Return the (x, y) coordinate for the center point of the cell that contains the specified text.  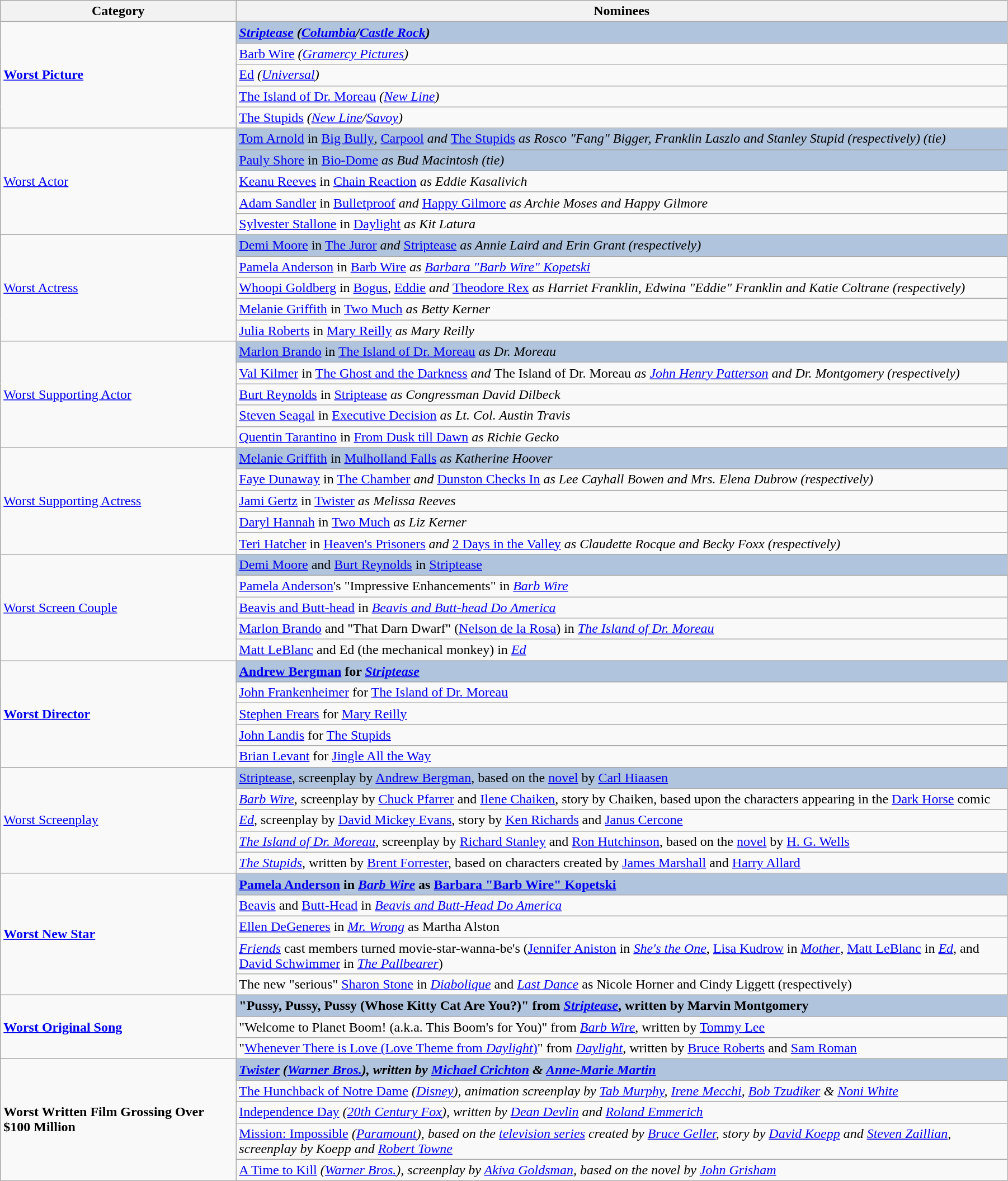
Andrew Bergman for Striptease (622, 671)
Independence Day (20th Century Fox), written by Dean Devlin and Roland Emmerich (622, 1112)
John Landis for The Stupids (622, 735)
Tom Arnold in Big Bully, Carpool and The Stupids as Rosco "Fang" Bigger, Franklin Laszlo and Stanley Stupid (respectively) (tie) (622, 139)
Burt Reynolds in Striptease as Congressman David Dilbeck (622, 394)
Ed, screenplay by David Mickey Evans, story by Ken Richards and Janus Cercone (622, 820)
Jami Gertz in Twister as Melissa Reeves (622, 501)
Ed (Universal) (622, 75)
Worst Supporting Actor (119, 394)
Barb Wire (Gramercy Pictures) (622, 54)
Sylvester Stallone in Daylight as Kit Latura (622, 224)
Beavis and Butt-head in Beavis and Butt-head Do America (622, 607)
Marlon Brando in The Island of Dr. Moreau as Dr. Moreau (622, 352)
Demi Moore and Burt Reynolds in Striptease (622, 564)
John Frankenheimer for The Island of Dr. Moreau (622, 693)
Nominees (622, 11)
Striptease, screenplay by Andrew Bergman, based on the novel by Carl Hiaasen (622, 778)
A Time to Kill (Warner Bros.), screenplay by Akiva Goldsman, based on the novel by John Grisham (622, 1170)
The new "serious" Sharon Stone in Diabolique and Last Dance as Nicole Horner and Cindy Liggett (respectively) (622, 985)
Quentin Tarantino in From Dusk till Dawn as Richie Gecko (622, 437)
Marlon Brando and "That Darn Dwarf" (Nelson de la Rosa) in The Island of Dr. Moreau (622, 629)
Worst Screen Couple (119, 607)
Pamela Anderson's "Impressive Enhancements" in Barb Wire (622, 586)
Matt LeBlanc and Ed (the mechanical monkey) in Ed (622, 650)
Ellen DeGeneres in Mr. Wrong as Martha Alston (622, 926)
The Stupids, written by Brent Forrester, based on characters created by James Marshall and Harry Allard (622, 863)
Worst Supporting Actress (119, 501)
Beavis and Butt-Head in Beavis and Butt-Head Do America (622, 905)
Daryl Hannah in Two Much as Liz Kerner (622, 522)
Worst Director (119, 714)
Worst Screenplay (119, 820)
Melanie Griffith in Mulholland Falls as Katherine Hoover (622, 458)
Twister (Warner Bros.), written by Michael Crichton & Anne-Marie Martin (622, 1070)
Worst Actress (119, 288)
Whoopi Goldberg in Bogus, Eddie and Theodore Rex as Harriet Franklin, Edwina "Eddie" Franklin and Katie Coltrane (respectively) (622, 288)
The Island of Dr. Moreau, screenplay by Richard Stanley and Ron Hutchinson, based on the novel by H. G. Wells (622, 841)
Adam Sandler in Bulletproof and Happy Gilmore as Archie Moses and Happy Gilmore (622, 203)
"Whenever There is Love (Love Theme from Daylight)" from Daylight, written by Bruce Roberts and Sam Roman (622, 1048)
Val Kilmer in The Ghost and the Darkness and The Island of Dr. Moreau as John Henry Patterson and Dr. Montgomery (respectively) (622, 373)
"Welcome to Planet Boom! (a.k.a. This Boom's for You)" from Barb Wire, written by Tommy Lee (622, 1027)
Julia Roberts in Mary Reilly as Mary Reilly (622, 331)
Stephen Frears for Mary Reilly (622, 714)
Worst Original Song (119, 1027)
The Hunchback of Notre Dame (Disney), animation screenplay by Tab Murphy, Irene Mecchi, Bob Tzudiker & Noni White (622, 1091)
Category (119, 11)
Demi Moore in The Juror and Striptease as Annie Laird and Erin Grant (respectively) (622, 245)
Striptease (Columbia/Castle Rock) (622, 32)
Brian Levant for Jingle All the Way (622, 756)
"Pussy, Pussy, Pussy (Whose Kitty Cat Are You?)" from Striptease, written by Marvin Montgomery (622, 1006)
Worst Picture (119, 75)
Barb Wire, screenplay by Chuck Pfarrer and Ilene Chaiken, story by Chaiken, based upon the characters appearing in the Dark Horse comic (622, 799)
Worst Actor (119, 181)
The Island of Dr. Moreau (New Line) (622, 96)
Faye Dunaway in The Chamber and Dunston Checks In as Lee Cayhall Bowen and Mrs. Elena Dubrow (respectively) (622, 479)
Keanu Reeves in Chain Reaction as Eddie Kasalivich (622, 181)
Worst Written Film Grossing Over $100 Million (119, 1120)
Pauly Shore in Bio-Dome as Bud Macintosh (tie) (622, 160)
Melanie Griffith in Two Much as Betty Kerner (622, 309)
Teri Hatcher in Heaven's Prisoners and 2 Days in the Valley as Claudette Rocque and Becky Foxx (respectively) (622, 543)
Steven Seagal in Executive Decision as Lt. Col. Austin Travis (622, 416)
Worst New Star (119, 934)
The Stupids (New Line/Savoy) (622, 117)
